Determine the [X, Y] coordinate at the center of the cell enclosing the given text.  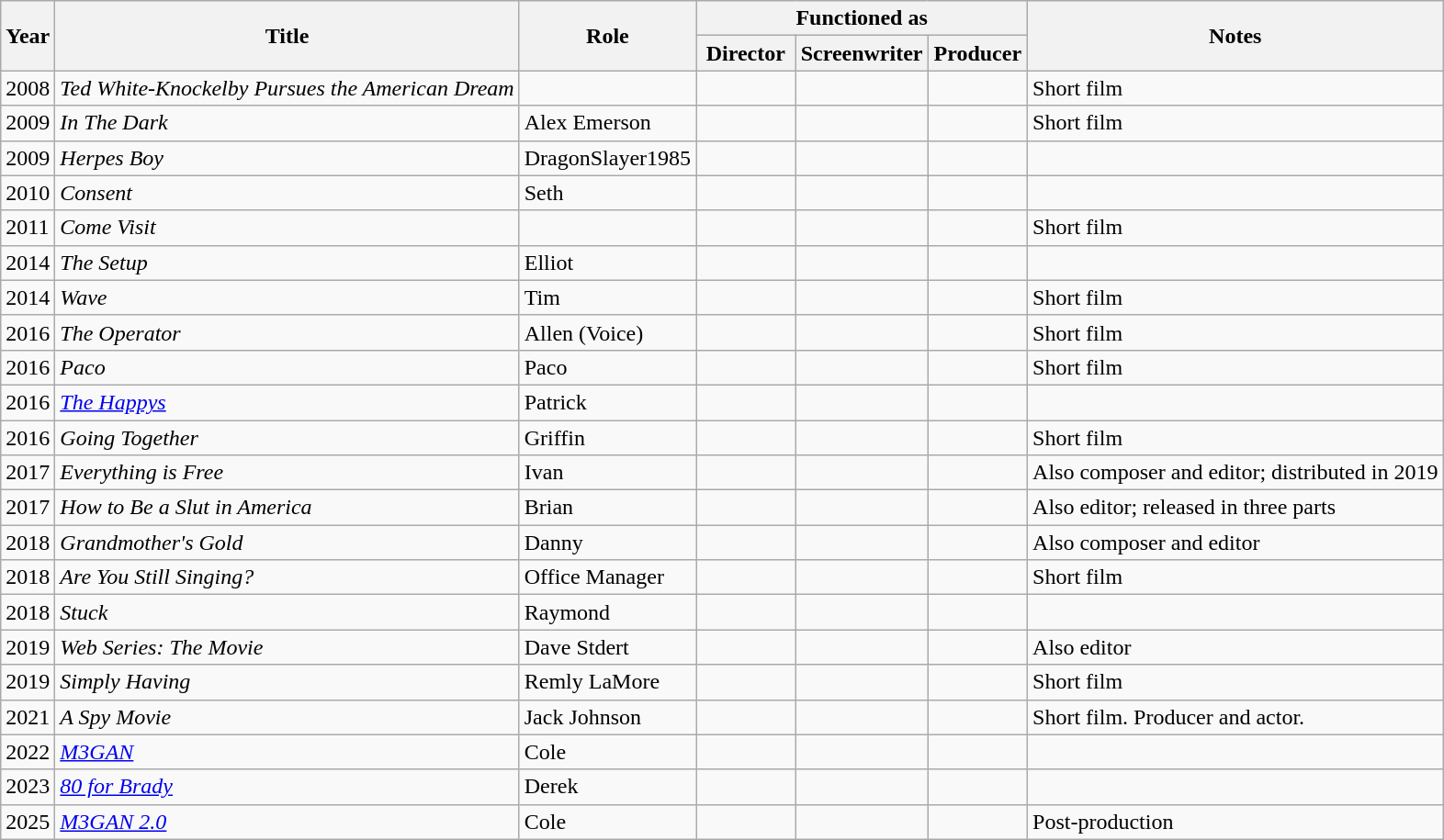
M3GAN 2.0 [287, 822]
Remly LaMore [607, 682]
The Happys [287, 402]
Griffin [607, 438]
Brian [607, 508]
80 for Brady [287, 787]
Come Visit [287, 228]
Also composer and editor; distributed in 2019 [1235, 473]
Web Series: The Movie [287, 647]
Everything is Free [287, 473]
Notes [1235, 36]
Simply Having [287, 682]
2008 [28, 88]
2010 [28, 193]
Short film. Producer and actor. [1235, 717]
The Operator [287, 332]
Also editor; released in three parts [1235, 508]
A Spy Movie [287, 717]
Role [607, 36]
Producer [977, 53]
Tim [607, 297]
Going Together [287, 438]
Patrick [607, 402]
Title [287, 36]
Also composer and editor [1235, 543]
The Setup [287, 263]
M3GAN [287, 752]
Seth [607, 193]
Functioned as [862, 18]
Herpes Boy [287, 158]
2021 [28, 717]
Elliot [607, 263]
Consent [287, 193]
Ted White-Knockelby Pursues the American Dream [287, 88]
Are You Still Singing? [287, 577]
Office Manager [607, 577]
Danny [607, 543]
Post-production [1235, 822]
Wave [287, 297]
Screenwriter [862, 53]
Dave Stdert [607, 647]
Derek [607, 787]
DragonSlayer1985 [607, 158]
Grandmother's Gold [287, 543]
Jack Johnson [607, 717]
Also editor [1235, 647]
2022 [28, 752]
How to Be a Slut in America [287, 508]
Stuck [287, 612]
Alex Emerson [607, 123]
In The Dark [287, 123]
2011 [28, 228]
Ivan [607, 473]
Allen (Voice) [607, 332]
2023 [28, 787]
Director [746, 53]
2025 [28, 822]
Raymond [607, 612]
Year [28, 36]
